Determine the [x, y] coordinate at the center of the cell enclosing the given text.  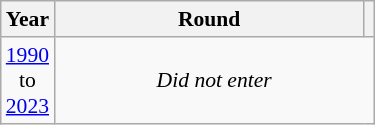
Round [209, 19]
1990to2023 [28, 80]
Year [28, 19]
Did not enter [214, 80]
